Scan for the cell matching the given text and deliver its [X, Y] coordinate at center. 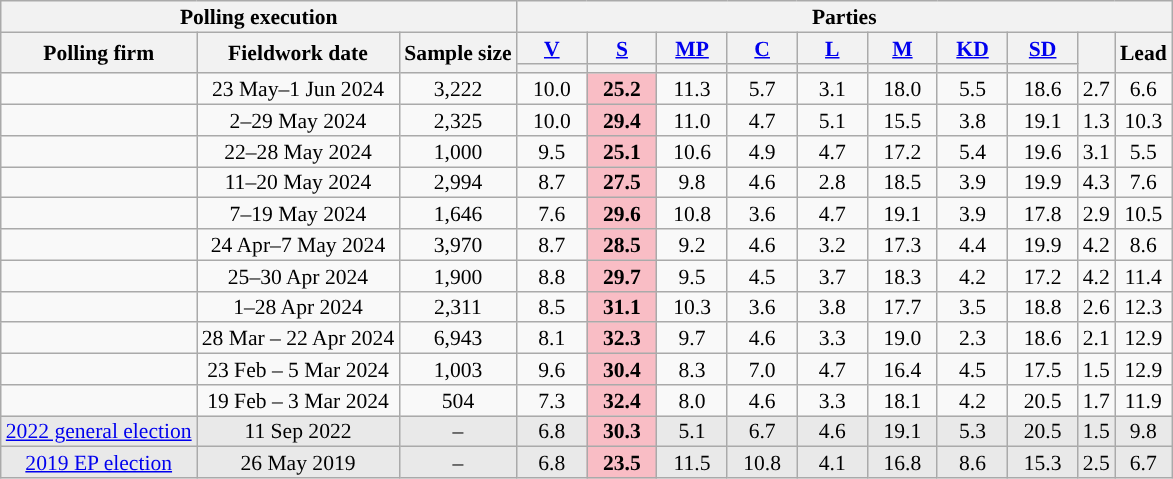
31.1 [622, 306]
2022 general election [99, 432]
Polling firm [99, 52]
8.1 [552, 338]
2–29 May 2024 [298, 120]
23 Feb – 5 Mar 2024 [298, 370]
32.4 [622, 400]
6.6 [1144, 90]
25.2 [622, 90]
2.9 [1096, 214]
1,000 [458, 152]
8.0 [692, 400]
8.3 [692, 370]
18.5 [902, 182]
11.0 [692, 120]
3.5 [972, 306]
3.7 [832, 276]
M [902, 48]
18.8 [1043, 306]
19.0 [902, 338]
Polling execution [259, 16]
3.2 [832, 244]
30.3 [622, 432]
2.7 [1096, 90]
23 May–1 Jun 2024 [298, 90]
17.3 [902, 244]
2,994 [458, 182]
18.1 [902, 400]
9.2 [692, 244]
11.9 [1144, 400]
11–20 May 2024 [298, 182]
2,311 [458, 306]
25.1 [622, 152]
24 Apr–7 May 2024 [298, 244]
1.3 [1096, 120]
5.3 [972, 432]
5.7 [762, 90]
19 Feb – 3 Mar 2024 [298, 400]
32.3 [622, 338]
8.5 [552, 306]
C [762, 48]
22–28 May 2024 [298, 152]
11.4 [1144, 276]
4.1 [832, 462]
2.3 [972, 338]
Lead [1144, 52]
S [622, 48]
2,325 [458, 120]
25–30 Apr 2024 [298, 276]
10.6 [692, 152]
L [832, 48]
17.5 [1043, 370]
9.7 [692, 338]
27.5 [622, 182]
12.3 [1144, 306]
7–19 May 2024 [298, 214]
28.5 [622, 244]
16.4 [902, 370]
8.8 [552, 276]
29.6 [622, 214]
15.3 [1043, 462]
26 May 2019 [298, 462]
5.4 [972, 152]
2.1 [1096, 338]
11 Sep 2022 [298, 432]
4.3 [1096, 182]
3,222 [458, 90]
Parties [844, 16]
23.5 [622, 462]
29.7 [622, 276]
18.0 [902, 90]
1,900 [458, 276]
2.6 [1096, 306]
2.5 [1096, 462]
4.4 [972, 244]
6,943 [458, 338]
SD [1043, 48]
Sample size [458, 52]
1,003 [458, 370]
504 [458, 400]
30.4 [622, 370]
2.8 [832, 182]
7.0 [762, 370]
19.6 [1043, 152]
V [552, 48]
1.7 [1096, 400]
9.6 [552, 370]
Fieldwork date [298, 52]
11.5 [692, 462]
3,970 [458, 244]
KD [972, 48]
MP [692, 48]
10.5 [1144, 214]
15.5 [902, 120]
17.7 [902, 306]
29.4 [622, 120]
1,646 [458, 214]
11.3 [692, 90]
18.3 [902, 276]
17.8 [1043, 214]
2019 EP election [99, 462]
1–28 Apr 2024 [298, 306]
28 Mar – 22 Apr 2024 [298, 338]
16.8 [902, 462]
7.3 [552, 400]
4.9 [762, 152]
